For the text-containing cell, return its midpoint in (X, Y) coordinate format. 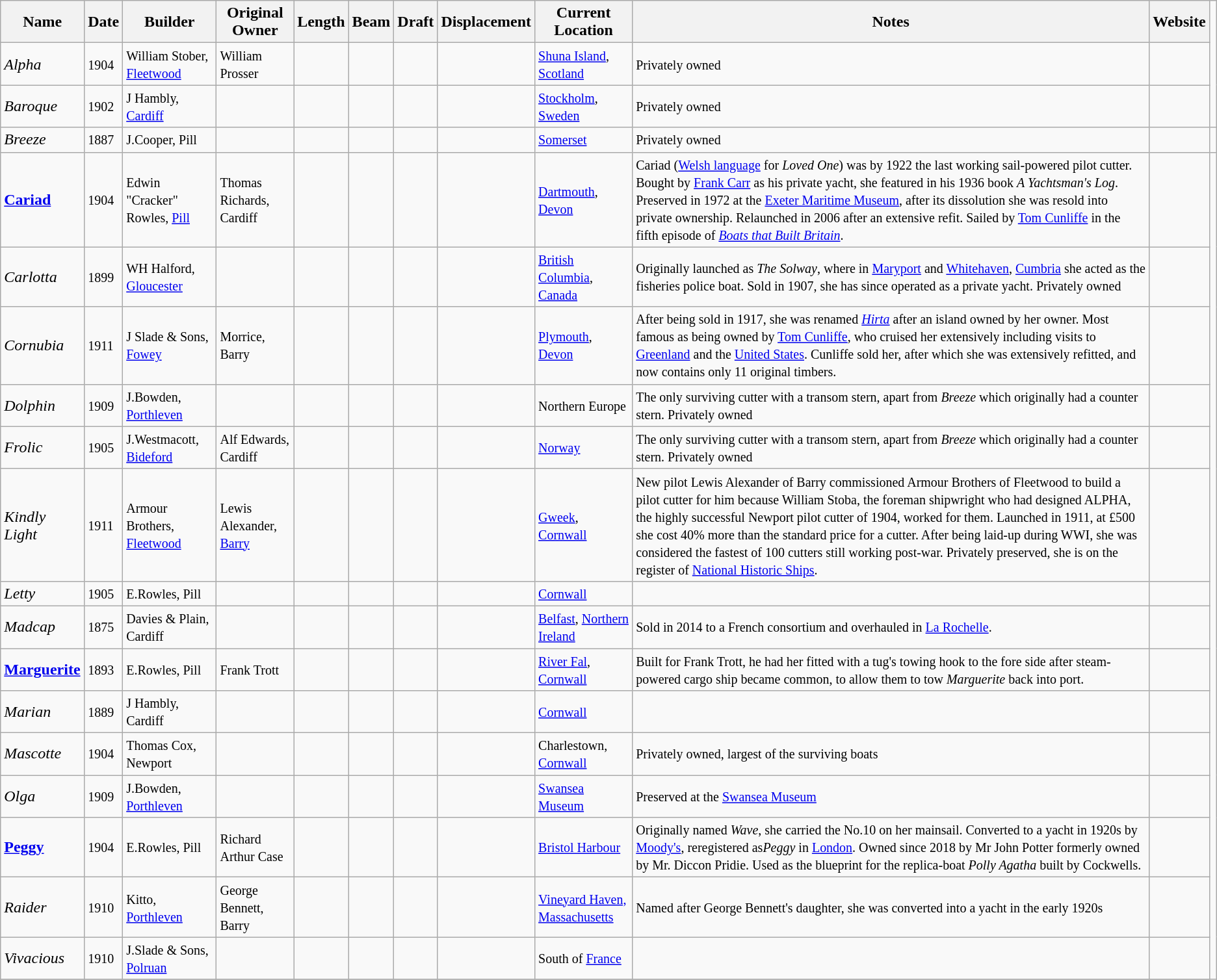
Displacement (486, 22)
Preserved at the Swansea Museum (891, 797)
South of France (584, 958)
Olga (43, 797)
Northern Europe (584, 406)
Norway (584, 447)
Raider (43, 907)
Charlestown, Cornwall (584, 754)
Carlotta (43, 277)
William Stober, Fleetwood (170, 64)
Somerset (584, 140)
Marian (43, 712)
Privately owned, largest of the surviving boats (891, 754)
Alf Edwards, Cardiff (255, 447)
Name (43, 22)
Builder (170, 22)
Letty (43, 593)
Gweek, Cornwall (584, 525)
Alpha (43, 64)
Dolphin (43, 406)
Date (104, 22)
1887 (104, 140)
Peggy (43, 847)
Baroque (43, 107)
Cornubia (43, 346)
Notes (891, 22)
River Fal, Cornwall (584, 669)
Morrice, Barry (255, 346)
Draft (416, 22)
J.Slade & Sons, Polruan (170, 958)
Vivacious (43, 958)
Marguerite (43, 669)
Thomas Cox, Newport (170, 754)
Mascotte (43, 754)
Madcap (43, 626)
Website (1179, 22)
Armour Brothers, Fleetwood (170, 525)
J.Cooper, Pill (170, 140)
Dartmouth, Devon (584, 200)
J.Westmacott, Bideford (170, 447)
Original Owner (255, 22)
Sold in 2014 to a French consortium and overhauled in La Rochelle. (891, 626)
Davies & Plain, Cardiff (170, 626)
1893 (104, 669)
Current Location (584, 22)
Richard Arthur Case (255, 847)
William Prosser (255, 64)
Belfast, Northern Ireland (584, 626)
Lewis Alexander, Barry (255, 525)
Beam (371, 22)
Kitto, Porthleven (170, 907)
Swansea Museum (584, 797)
Cariad (43, 200)
Frank Trott (255, 669)
Named after George Bennett's daughter, she was converted into a yacht in the early 1920s (891, 907)
Plymouth, Devon (584, 346)
1875 (104, 626)
1889 (104, 712)
Vineyard Haven, Massachusetts (584, 907)
1899 (104, 277)
Thomas Richards, Cardiff (255, 200)
Breeze (43, 140)
Frolic (43, 447)
Edwin "Cracker" Rowles, Pill (170, 200)
British Columbia, Canada (584, 277)
George Bennett, Barry (255, 907)
Stockholm, Sweden (584, 107)
WH Halford, Gloucester (170, 277)
Length (321, 22)
Bristol Harbour (584, 847)
Shuna Island, Scotland (584, 64)
1902 (104, 107)
Kindly Light (43, 525)
J Slade & Sons, Fowey (170, 346)
